For the text-containing cell, return its midpoint in [x, y] coordinate format. 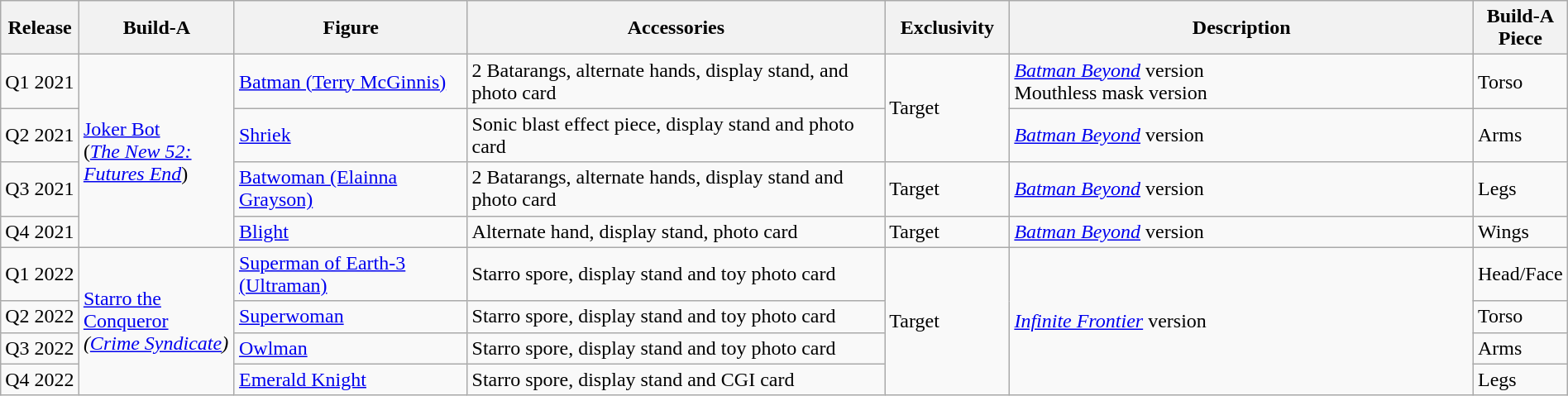
2 Batarangs, alternate hands, display stand and photo card [676, 188]
Figure [351, 28]
2 Batarangs, alternate hands, display stand, and photo card [676, 81]
Batman (Terry McGinnis) [351, 81]
Release [40, 28]
Blight [351, 231]
Sonic blast effect piece, display stand and photo card [676, 136]
Infinite Frontier version [1242, 321]
Q2 2021 [40, 136]
Build-A [156, 28]
Starro spore, display stand and CGI card [676, 379]
Exclusivity [948, 28]
Joker Bot(The New 52: Futures End) [156, 150]
Batwoman (Elainna Grayson) [351, 188]
Q4 2022 [40, 379]
Description [1242, 28]
Head/Face [1521, 274]
Superman of Earth-3 (Ultraman) [351, 274]
Batman Beyond versionMouthless mask version [1242, 81]
Starro the Conqueror(Crime Syndicate) [156, 321]
Wings [1521, 231]
Shriek [351, 136]
Q1 2022 [40, 274]
Alternate hand, display stand, photo card [676, 231]
Build-A Piece [1521, 28]
Accessories [676, 28]
Q3 2022 [40, 348]
Q2 2022 [40, 317]
Superwoman [351, 317]
Emerald Knight [351, 379]
Owlman [351, 348]
Q1 2021 [40, 81]
Q3 2021 [40, 188]
Q4 2021 [40, 231]
